Locate the cell with the specified text and output its (x, y) center coordinate. 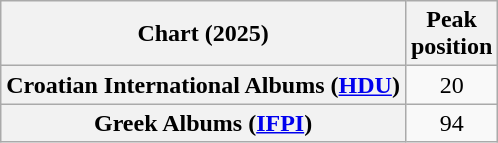
Chart (2025) (204, 34)
94 (451, 123)
20 (451, 85)
Croatian International Albums (HDU) (204, 85)
Greek Albums (IFPI) (204, 123)
Peakposition (451, 34)
